Locate the cell with the specified text and output its (x, y) center coordinate. 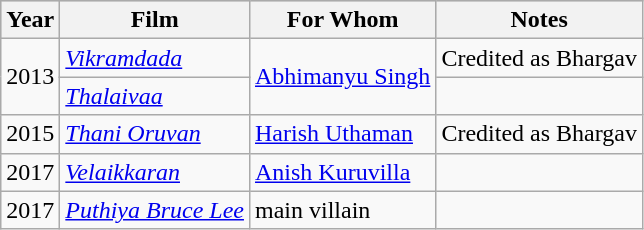
Thalaivaa (155, 96)
Abhimanyu Singh (342, 77)
2015 (30, 134)
Anish Kuruvilla (342, 172)
Harish Uthaman (342, 134)
Vikramdada (155, 58)
main villain (342, 210)
Thani Oruvan (155, 134)
Notes (540, 20)
Year (30, 20)
Velaikkaran (155, 172)
Film (155, 20)
Puthiya Bruce Lee (155, 210)
2013 (30, 77)
For Whom (342, 20)
